Return [X, Y] of the center of cell containing provided text 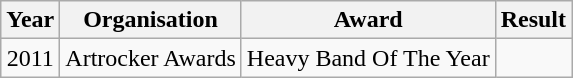
Award [368, 20]
Heavy Band Of The Year [368, 58]
Result [533, 20]
Artrocker Awards [150, 58]
2011 [30, 58]
Year [30, 20]
Organisation [150, 20]
